Search for the cell housing the specified text and yield its (x, y) center coordinate. 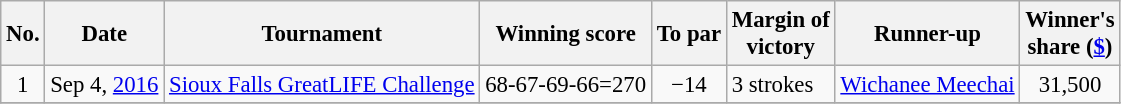
Margin ofvictory (780, 34)
Sep 4, 2016 (104, 85)
Sioux Falls GreatLIFE Challenge (322, 85)
3 strokes (780, 85)
1 (23, 85)
Tournament (322, 34)
Wichanee Meechai (928, 85)
Runner-up (928, 34)
Date (104, 34)
31,500 (1070, 85)
To par (688, 34)
No. (23, 34)
Winning score (566, 34)
68-67-69-66=270 (566, 85)
Winner'sshare ($) (1070, 34)
−14 (688, 85)
